Find where the given text appears and provide that cell's center as [X, Y] coordinate. 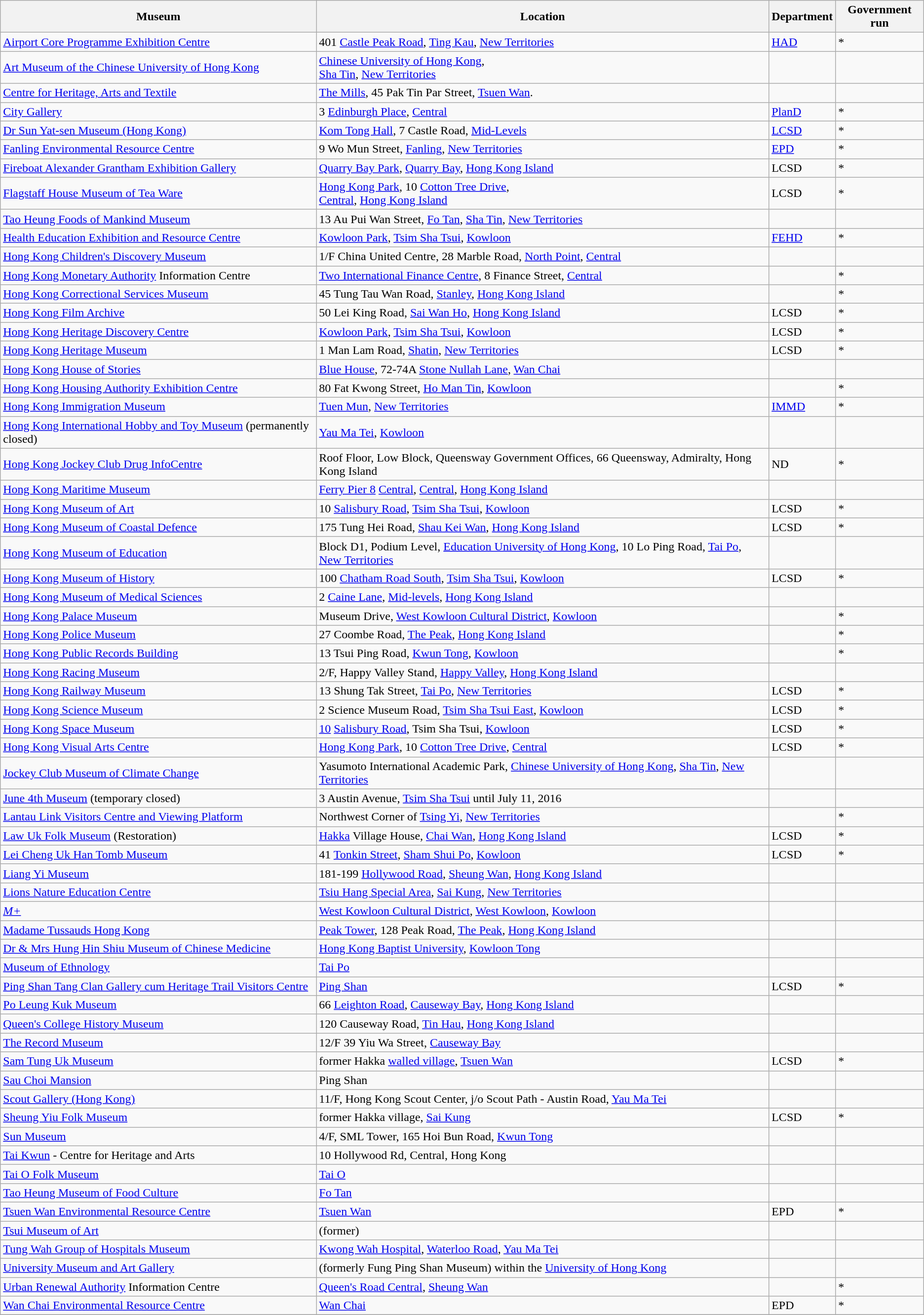
4/F, SML Tower, 165 Hoi Bun Road, Kwun Tong [543, 1136]
Ping Shan Tang Clan Gallery cum Heritage Trail Visitors Centre [158, 986]
Sheung Yiu Folk Museum [158, 1118]
Queen's Road Central, Sheung Wan [543, 1287]
Kwong Wah Hospital, Waterloo Road, Yau Ma Tei [543, 1249]
Hong Kong Park, 10 Cotton Tree Drive,Central, Hong Kong Island [543, 193]
Law Uk Folk Museum (Restoration) [158, 836]
FEHD [803, 237]
Wan Chai Environmental Resource Centre [158, 1306]
Po Leung Kuk Museum [158, 1005]
The Record Museum [158, 1043]
Tuen Mun, New Territories [543, 407]
Hong Kong Museum of Coastal Defence [158, 527]
Airport Core Programme Exhibition Centre [158, 42]
Hong Kong Correctional Services Museum [158, 294]
Hong Kong Heritage Museum [158, 350]
45 Tung Tau Wan Road, Stanley, Hong Kong Island [543, 294]
Urban Renewal Authority Information Centre [158, 1287]
401 Castle Peak Road, Ting Kau, New Territories [543, 42]
HAD [803, 42]
Block D1, Podium Level, Education University of Hong Kong, 10 Lo Ping Road, Tai Po, New Territories [543, 553]
13 Shung Tak Street, Tai Po, New Territories [543, 691]
ND [803, 464]
Hong Kong Racing Museum [158, 672]
120 Causeway Road, Tin Hau, Hong Kong Island [543, 1024]
Art Museum of the Chinese University of Hong Kong [158, 67]
Quarry Bay Park, Quarry Bay, Hong Kong Island [543, 168]
Sun Museum [158, 1136]
Lantau Link Visitors Centre and Viewing Platform [158, 817]
Blue House, 72-74A Stone Nullah Lane, Wan Chai [543, 369]
IMMD [803, 407]
Hong Kong Children's Discovery Museum [158, 256]
Hong Kong Museum of Education [158, 553]
Two International Finance Centre, 8 Finance Street, Central [543, 275]
Flagstaff House Museum of Tea Ware [158, 193]
Roof Floor, Low Block, Queensway Government Offices, 66 Queensway, Admiralty, Hong Kong Island [543, 464]
2/F, Happy Valley Stand, Happy Valley, Hong Kong Island [543, 672]
M+ [158, 911]
The Mills, 45 Pak Tin Par Street, Tsuen Wan. [543, 93]
Museum Drive, West Kowloon Cultural District, Kowloon [543, 616]
Hong Kong Monetary Authority Information Centre [158, 275]
Dr Sun Yat-sen Museum (Hong Kong) [158, 130]
Location [543, 17]
Health Education Exhibition and Resource Centre [158, 237]
Tao Heung Museum of Food Culture [158, 1193]
Government run [880, 17]
University Museum and Art Gallery [158, 1268]
Hong Kong Film Archive [158, 313]
Ferry Pier 8 Central, Central, Hong Kong Island [543, 490]
Wan Chai [543, 1306]
Hong Kong Park, 10 Cotton Tree Drive, Central [543, 747]
Yasumoto International Academic Park, Chinese University of Hong Kong, Sha Tin, New Territories [543, 773]
Dr & Mrs Hung Hin Shiu Museum of Chinese Medicine [158, 949]
27 Coombe Road, The Peak, Hong Kong Island [543, 635]
Chinese University of Hong Kong,Sha Tin, New Territories [543, 67]
Kom Tong Hall, 7 Castle Road, Mid-Levels [543, 130]
Fireboat Alexander Grantham Exhibition Gallery [158, 168]
Peak Tower, 128 Peak Road, The Peak, Hong Kong Island [543, 929]
Hong Kong Museum of Medical Sciences [158, 597]
Hong Kong Heritage Discovery Centre [158, 332]
Tai O [543, 1174]
(former) [543, 1231]
City Gallery [158, 112]
9 Wo Mun Street, Fanling, New Territories [543, 149]
12/F 39 Yiu Wa Street, Causeway Bay [543, 1043]
Tsui Museum of Art [158, 1231]
Hong Kong Palace Museum [158, 616]
181-199 Hollywood Road, Sheung Wan, Hong Kong Island [543, 873]
Tsiu Hang Special Area, Sai Kung, New Territories [543, 892]
Hong Kong Jockey Club Drug InfoCentre [158, 464]
11/F, Hong Kong Scout Center, j/o Scout Path - Austin Road, Yau Ma Tei [543, 1099]
Hong Kong Space Museum [158, 729]
Hong Kong Housing Authority Exhibition Centre [158, 388]
13 Au Pui Wan Street, Fo Tan, Sha Tin, New Territories [543, 219]
Lei Cheng Uk Han Tomb Museum [158, 854]
Hong Kong Museum of History [158, 578]
Tai Po [543, 967]
Sam Tung Uk Museum [158, 1061]
West Kowloon Cultural District, West Kowloon, Kowloon [543, 911]
13 Tsui Ping Road, Kwun Tong, Kowloon [543, 654]
Madame Tussauds Hong Kong [158, 929]
175 Tung Hei Road, Shau Kei Wan, Hong Kong Island [543, 527]
June 4th Museum (temporary closed) [158, 798]
2 Science Museum Road, Tsim Sha Tsui East, Kowloon [543, 710]
(formerly Fung Ping Shan Museum) within the University of Hong Kong [543, 1268]
3 Edinburgh Place, Central [543, 112]
10 Hollywood Rd, Central, Hong Kong [543, 1155]
Hong Kong Immigration Museum [158, 407]
Hong Kong Visual Arts Centre [158, 747]
Hong Kong Public Records Building [158, 654]
Fo Tan [543, 1193]
Hong Kong International Hobby and Toy Museum (permanently closed) [158, 432]
Hakka Village House, Chai Wan, Hong Kong Island [543, 836]
Museum [158, 17]
Fanling Environmental Resource Centre [158, 149]
Queen's College History Museum [158, 1024]
Hong Kong Museum of Art [158, 508]
Sau Choi Mansion [158, 1080]
100 Chatham Road South, Tsim Sha Tsui, Kowloon [543, 578]
Museum of Ethnology [158, 967]
Centre for Heritage, Arts and Textile [158, 93]
Scout Gallery (Hong Kong) [158, 1099]
Tao Heung Foods of Mankind Museum [158, 219]
50 Lei King Road, Sai Wan Ho, Hong Kong Island [543, 313]
PlanD [803, 112]
1 Man Lam Road, Shatin, New Territories [543, 350]
Tsuen Wan [543, 1211]
1/F China United Centre, 28 Marble Road, North Point, Central [543, 256]
Department [803, 17]
Hong Kong Police Museum [158, 635]
Yau Ma Tei, Kowloon [543, 432]
Jockey Club Museum of Climate Change [158, 773]
Hong Kong Science Museum [158, 710]
41 Tonkin Street, Sham Shui Po, Kowloon [543, 854]
former Hakka walled village, Tsuen Wan [543, 1061]
Hong Kong Maritime Museum [158, 490]
Lions Nature Education Centre [158, 892]
3 Austin Avenue, Tsim Sha Tsui until July 11, 2016 [543, 798]
former Hakka village, Sai Kung [543, 1118]
Tai O Folk Museum [158, 1174]
Northwest Corner of Tsing Yi, New Territories [543, 817]
Hong Kong Railway Museum [158, 691]
Hong Kong House of Stories [158, 369]
66 Leighton Road, Causeway Bay, Hong Kong Island [543, 1005]
Tung Wah Group of Hospitals Museum [158, 1249]
Tai Kwun - Centre for Heritage and Arts [158, 1155]
Liang Yi Museum [158, 873]
Hong Kong Baptist University, Kowloon Tong [543, 949]
Tsuen Wan Environmental Resource Centre [158, 1211]
2 Caine Lane, Mid-levels, Hong Kong Island [543, 597]
80 Fat Kwong Street, Ho Man Tin, Kowloon [543, 388]
